Search for the cell housing the specified text and yield its (x, y) center coordinate. 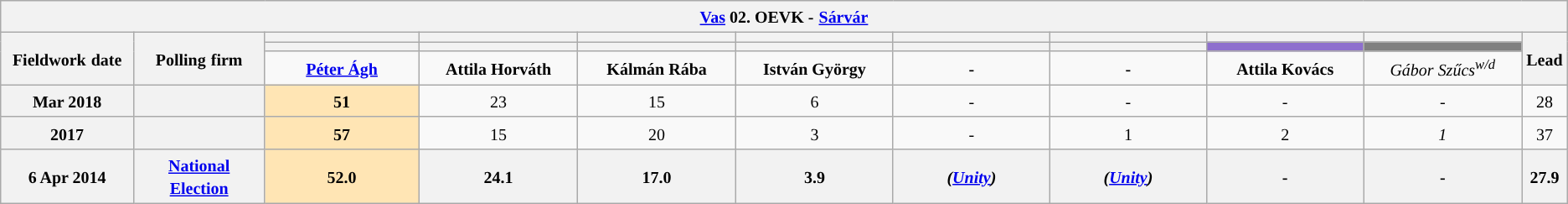
Fieldwork date (67, 59)
Vas 02. OEVK - Sárvár (784, 17)
27.9 (1545, 176)
Attila Horváth (498, 68)
17.0 (657, 176)
2017 (67, 133)
20 (657, 133)
Mar 2018 (67, 101)
Kálmán Rába (657, 68)
Péter Ágh (342, 68)
Gábor Szűcsw/d (1442, 68)
Polling firm (199, 59)
37 (1545, 133)
2 (1285, 133)
6 Apr 2014 (67, 176)
3 (814, 133)
23 (498, 101)
National Election (199, 176)
57 (342, 133)
24.1 (498, 176)
28 (1545, 101)
Lead (1545, 59)
6 (814, 101)
51 (342, 101)
3.9 (814, 176)
Attila Kovács (1285, 68)
52.0 (342, 176)
István György (814, 68)
